For the text-containing cell, return its midpoint in [x, y] coordinate format. 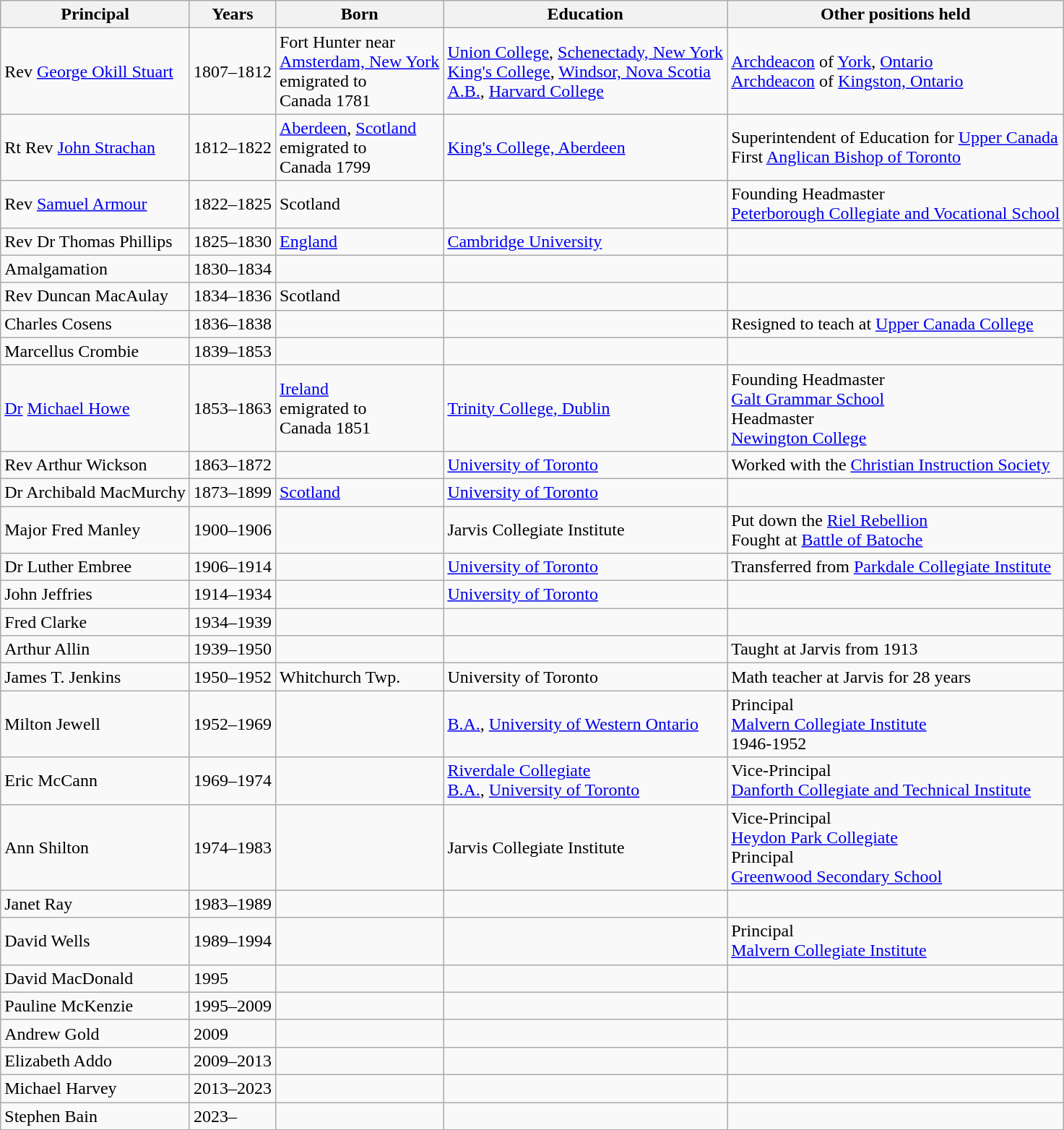
Superintendent of Education for Upper CanadaFirst Anglican Bishop of Toronto [896, 147]
Rev Arthur Wickson [95, 465]
Fred Clarke [95, 622]
Dr Michael Howe [95, 407]
Years [233, 14]
1839–1853 [233, 351]
Cambridge University [585, 241]
1830–1834 [233, 269]
Riverdale CollegiateB.A., University of Toronto [585, 780]
Charles Cosens [95, 324]
Trinity College, Dublin [585, 407]
Born [359, 14]
1939–1950 [233, 650]
Principal [95, 14]
David MacDonald [95, 978]
1989–1994 [233, 941]
1834–1836 [233, 296]
Education [585, 14]
2009–2013 [233, 1061]
1969–1974 [233, 780]
James T. Jenkins [95, 677]
1906–1914 [233, 567]
1952–1969 [233, 724]
Rt Rev John Strachan [95, 147]
1995 [233, 978]
1974–1983 [233, 847]
1853–1863 [233, 407]
Taught at Jarvis from 1913 [896, 650]
1863–1872 [233, 465]
Rev George Okill Stuart [95, 71]
Archdeacon of York, OntarioArchdeacon of Kingston, Ontario [896, 71]
Founding HeadmasterGalt Grammar SchoolHeadmasterNewington College [896, 407]
1822–1825 [233, 204]
Other positions held [896, 14]
2009 [233, 1033]
Arthur Allin [95, 650]
Aberdeen, Scotlandemigrated toCanada 1799 [359, 147]
Math teacher at Jarvis for 28 years [896, 677]
B.A., University of Western Ontario [585, 724]
Pauline McKenzie [95, 1006]
Vice-PrincipalDanforth Collegiate and Technical Institute [896, 780]
Rev Dr Thomas Phillips [95, 241]
1950–1952 [233, 677]
Major Fred Manley [95, 529]
Elizabeth Addo [95, 1061]
1983–1989 [233, 904]
PrincipalMalvern Collegiate Institute1946-1952 [896, 724]
PrincipalMalvern Collegiate Institute [896, 941]
1914–1934 [233, 595]
David Wells [95, 941]
Rev Duncan MacAulay [95, 296]
Marcellus Crombie [95, 351]
Eric McCann [95, 780]
King's College, Aberdeen [585, 147]
Founding HeadmasterPeterborough Collegiate and Vocational School [896, 204]
Andrew Gold [95, 1033]
Rev Samuel Armour [95, 204]
1812–1822 [233, 147]
2013–2023 [233, 1088]
Fort Hunter nearAmsterdam, New Yorkemigrated toCanada 1781 [359, 71]
England [359, 241]
1900–1906 [233, 529]
Irelandemigrated toCanada 1851 [359, 407]
Union College, Schenectady, New YorkKing's College, Windsor, Nova ScotiaA.B., Harvard College [585, 71]
Milton Jewell [95, 724]
Worked with the Christian Instruction Society [896, 465]
1836–1838 [233, 324]
Put down the Riel RebellionFought at Battle of Batoche [896, 529]
1825–1830 [233, 241]
Ann Shilton [95, 847]
Janet Ray [95, 904]
John Jeffries [95, 595]
1934–1939 [233, 622]
2023– [233, 1116]
1873–1899 [233, 492]
Resigned to teach at Upper Canada College [896, 324]
Stephen Bain [95, 1116]
1807–1812 [233, 71]
Amalgamation [95, 269]
Vice-PrincipalHeydon Park CollegiatePrincipalGreenwood Secondary School [896, 847]
Dr Luther Embree [95, 567]
Dr Archibald MacMurchy [95, 492]
Whitchurch Twp. [359, 677]
Michael Harvey [95, 1088]
Transferred from Parkdale Collegiate Institute [896, 567]
1995–2009 [233, 1006]
